Return the (X, Y) coordinate for the center point of the cell that contains the specified text.  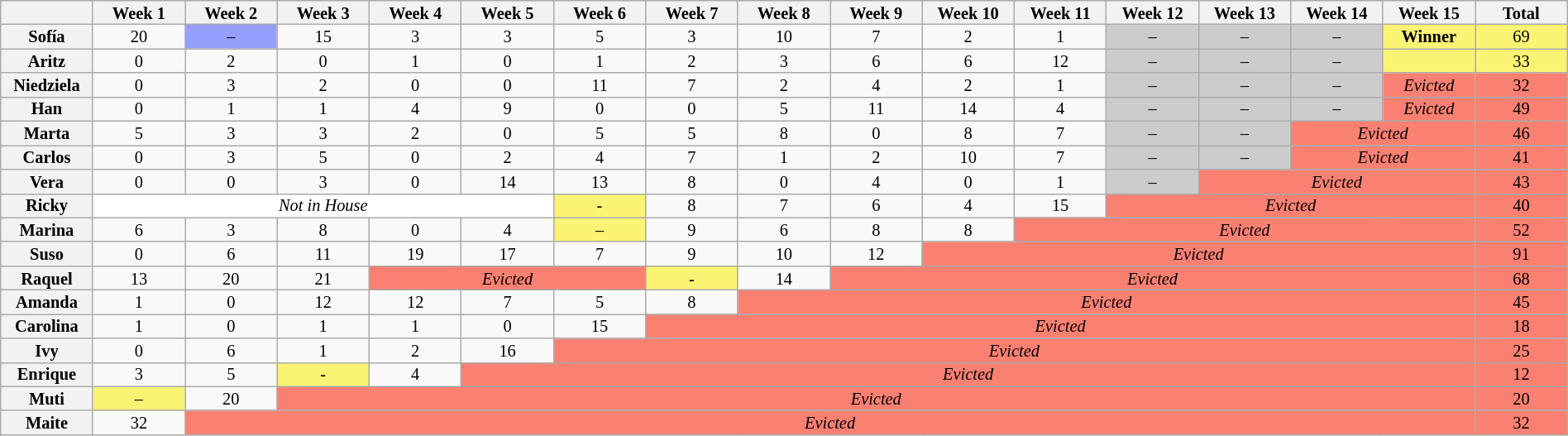
Week 9 (877, 12)
Total (1522, 12)
Week 12 (1153, 12)
Enrique (46, 374)
Week 7 (691, 12)
Amanda (46, 301)
Week 6 (599, 12)
41 (1522, 157)
Raquel (46, 278)
69 (1522, 36)
Aritz (46, 61)
45 (1522, 301)
Week 2 (232, 12)
Ivy (46, 351)
Week 3 (323, 12)
43 (1522, 180)
Week 10 (968, 12)
Muti (46, 399)
Vera (46, 180)
Carolina (46, 326)
Week 14 (1336, 12)
Marta (46, 132)
40 (1522, 205)
19 (415, 253)
Week 15 (1429, 12)
Week 8 (784, 12)
25 (1522, 351)
33 (1522, 61)
Han (46, 109)
Niedziela (46, 84)
46 (1522, 132)
Winner (1429, 36)
Not in House (323, 205)
49 (1522, 109)
Maite (46, 422)
Ricky (46, 205)
91 (1522, 253)
Week 1 (139, 12)
17 (508, 253)
Week 5 (508, 12)
68 (1522, 278)
Week 4 (415, 12)
Carlos (46, 157)
Sofía (46, 36)
Suso (46, 253)
Week 13 (1244, 12)
18 (1522, 326)
Marina (46, 230)
52 (1522, 230)
21 (323, 278)
16 (508, 351)
Week 11 (1060, 12)
